Provide the (x, y) coordinate of the cell's center where the given text is located.  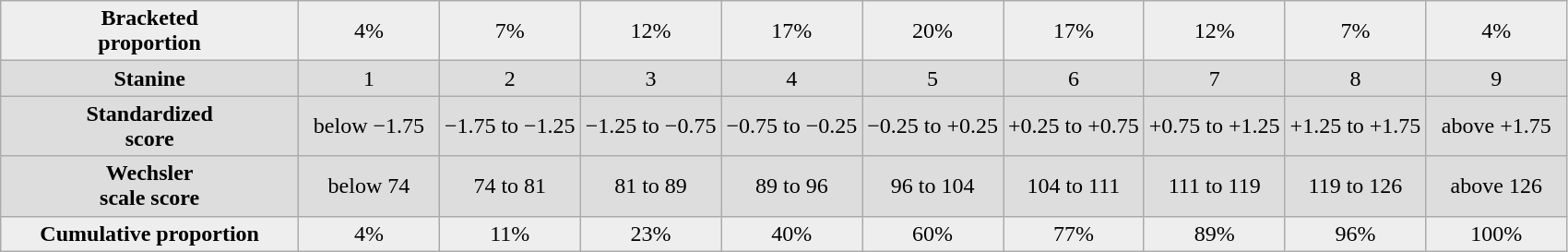
−0.25 to +0.25 (933, 126)
2 (509, 78)
89% (1214, 234)
9 (1496, 78)
7 (1214, 78)
81 to 89 (651, 186)
above 126 (1496, 186)
6 (1074, 78)
above +1.75 (1496, 126)
96% (1356, 234)
96 to 104 (933, 186)
74 to 81 (509, 186)
1 (369, 78)
+0.25 to +0.75 (1074, 126)
Standardizedscore (149, 126)
−0.75 to −0.25 (791, 126)
23% (651, 234)
+0.75 to +1.25 (1214, 126)
Wechslerscale score (149, 186)
111 to 119 (1214, 186)
40% (791, 234)
60% (933, 234)
below 74 (369, 186)
5 (933, 78)
4 (791, 78)
below −1.75 (369, 126)
−1.75 to −1.25 (509, 126)
−1.25 to −0.75 (651, 126)
89 to 96 (791, 186)
11% (509, 234)
Cumulative proportion (149, 234)
104 to 111 (1074, 186)
Stanine (149, 78)
100% (1496, 234)
Bracketedproportion (149, 31)
119 to 126 (1356, 186)
3 (651, 78)
+1.25 to +1.75 (1356, 126)
20% (933, 31)
77% (1074, 234)
8 (1356, 78)
